Search for the cell housing the specified text and yield its [X, Y] center coordinate. 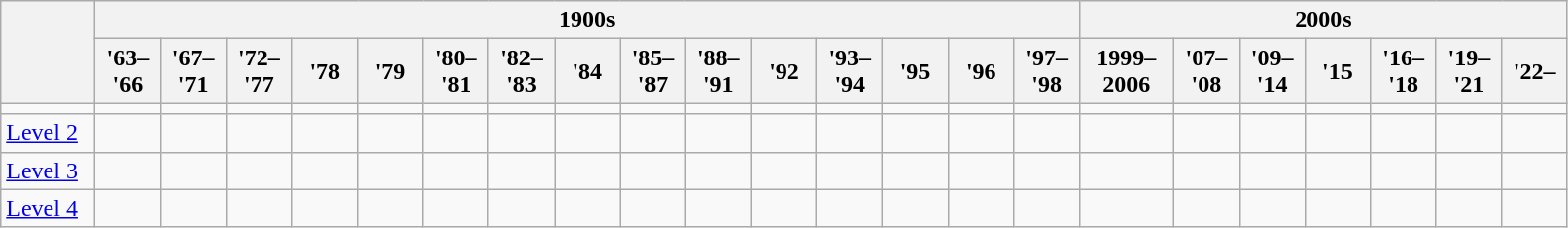
'92 [784, 71]
'67–'71 [193, 71]
'63–'66 [128, 71]
'07–'08 [1206, 71]
'78 [325, 71]
'84 [587, 71]
'93–'94 [850, 71]
'85–'87 [653, 71]
1900s [587, 20]
Level 4 [48, 208]
2000s [1323, 20]
'80–'81 [456, 71]
'79 [390, 71]
1999–2006 [1127, 71]
'97–'98 [1046, 71]
Level 3 [48, 171]
'82–'83 [521, 71]
'16–'18 [1404, 71]
'19–'21 [1469, 71]
Level 2 [48, 133]
'09–'14 [1272, 71]
'22– [1534, 71]
'96 [981, 71]
'72–'77 [259, 71]
'15 [1337, 71]
'95 [915, 71]
'88–'91 [718, 71]
